Determine the [x, y] coordinate at the center of the cell enclosing the given text.  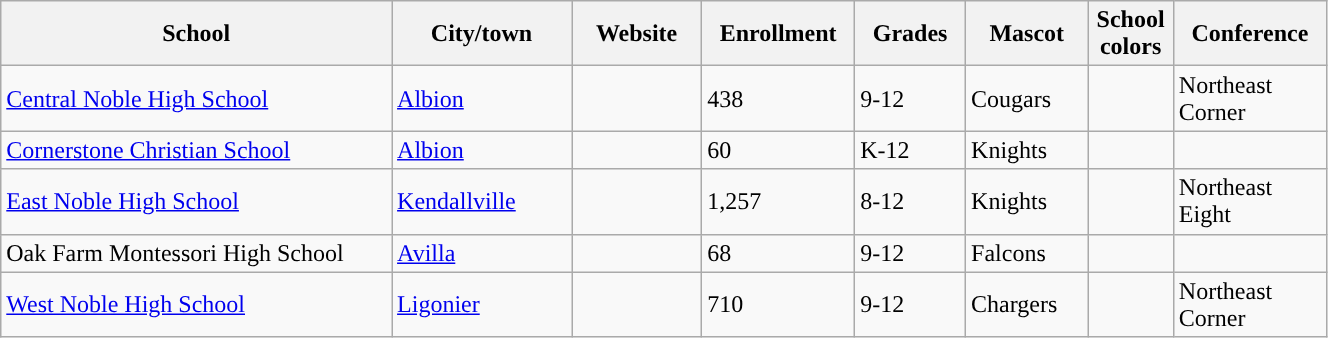
Ligonier [482, 304]
Central Noble High School [196, 98]
Website [637, 34]
Oak Farm Montessori High School [196, 253]
8-12 [910, 202]
K-12 [910, 150]
Mascot [1027, 34]
Grades [910, 34]
School colors [1130, 34]
Falcons [1027, 253]
Chargers [1027, 304]
60 [778, 150]
438 [778, 98]
Conference [1250, 34]
West Noble High School [196, 304]
City/town [482, 34]
68 [778, 253]
East Noble High School [196, 202]
1,257 [778, 202]
710 [778, 304]
Cornerstone Christian School [196, 150]
Kendallville [482, 202]
Northeast Eight [1250, 202]
School [196, 34]
Enrollment [778, 34]
Cougars [1027, 98]
Avilla [482, 253]
